Return (X, Y) of the center of cell containing provided text 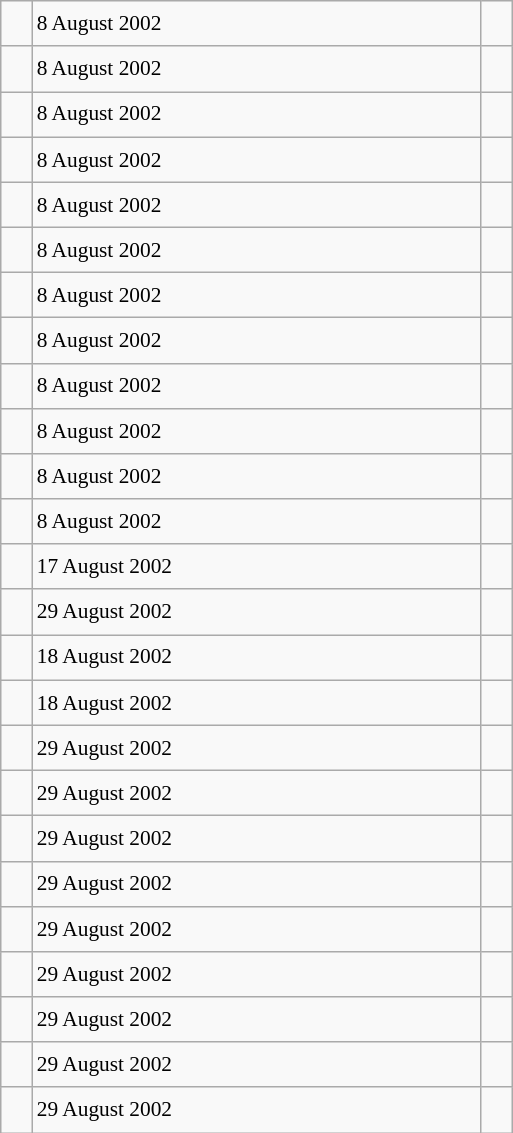
17 August 2002 (256, 566)
